Scan for the cell matching the given text and deliver its (X, Y) coordinate at center. 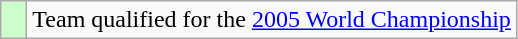
Team qualified for the 2005 World Championship (272, 20)
